Pinpoint the cell where the given text exists, returning its (X, Y) midpoint coordinate. 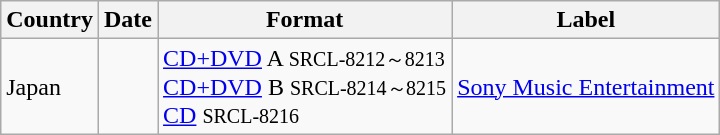
Format (305, 20)
Country (50, 20)
Date (128, 20)
Sony Music Entertainment (586, 86)
Japan (50, 86)
CD+DVD A SRCL-8212～8213 CD+DVD B SRCL-8214～8215CD SRCL-8216 (305, 86)
Label (586, 20)
